Search for the cell housing the specified text and yield its [X, Y] center coordinate. 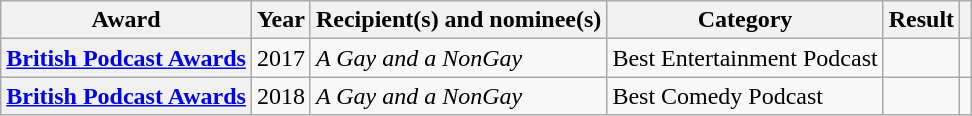
Best Entertainment Podcast [745, 58]
Result [921, 20]
2017 [280, 58]
Award [126, 20]
Recipient(s) and nominee(s) [458, 20]
2018 [280, 96]
Best Comedy Podcast [745, 96]
Category [745, 20]
Year [280, 20]
